Pinpoint the cell where the given text exists, returning its [X, Y] midpoint coordinate. 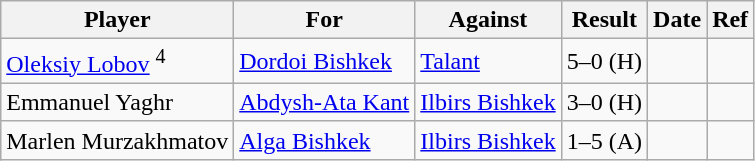
5–0 (H) [604, 62]
Marlen Murzakhmatov [118, 140]
Abdysh-Ata Kant [324, 102]
Talant [488, 62]
Against [488, 20]
Emmanuel Yaghr [118, 102]
Oleksiy Lobov 4 [118, 62]
For [324, 20]
Player [118, 20]
Date [678, 20]
1–5 (A) [604, 140]
Result [604, 20]
Alga Bishkek [324, 140]
Ref [730, 20]
3–0 (H) [604, 102]
Dordoi Bishkek [324, 62]
